Return (X, Y) of the center of cell containing provided text 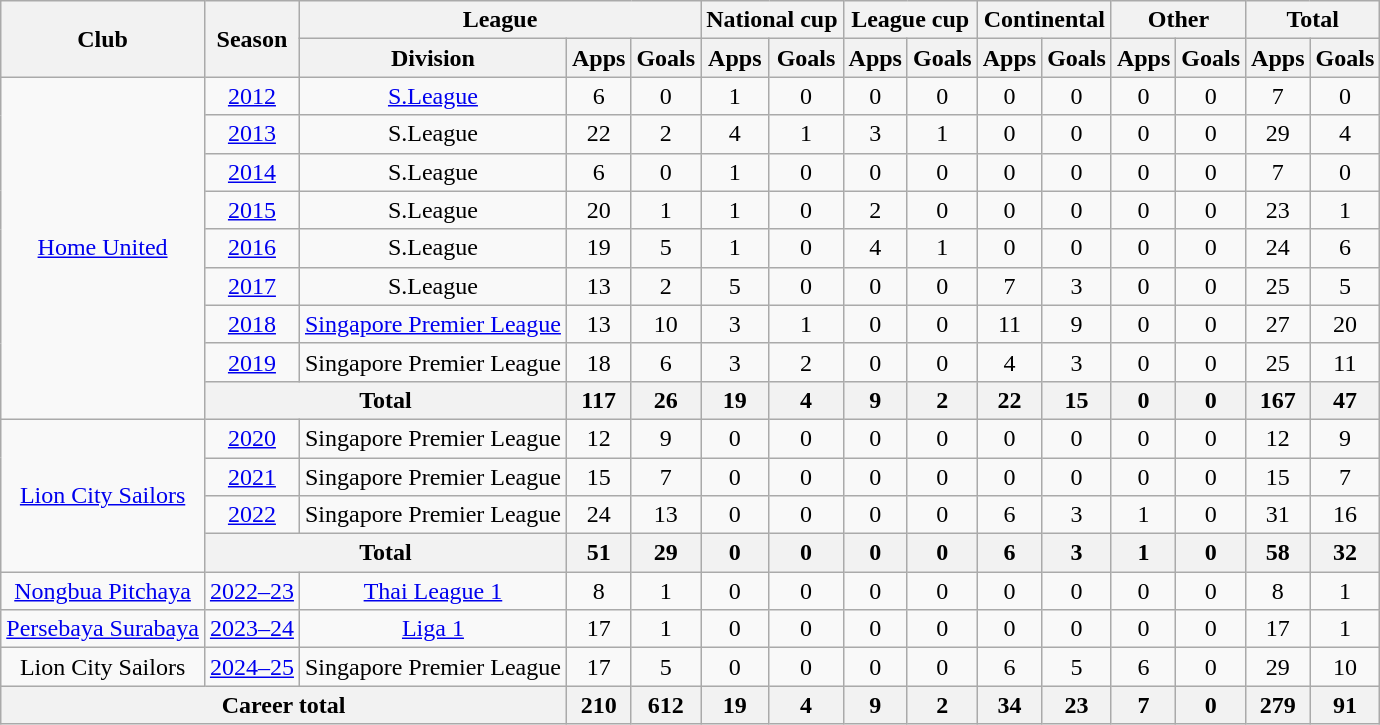
18 (598, 362)
210 (598, 705)
2019 (252, 362)
Career total (284, 705)
2016 (252, 248)
2015 (252, 210)
2022 (252, 515)
167 (1278, 400)
91 (1345, 705)
32 (1345, 553)
2013 (252, 134)
Liga 1 (432, 629)
47 (1345, 400)
279 (1278, 705)
Club (103, 39)
Continental (1044, 20)
2021 (252, 477)
League (500, 20)
Other (1178, 20)
26 (666, 400)
2020 (252, 438)
Home United (103, 248)
2024–25 (252, 667)
Nongbua Pitchaya (103, 591)
National cup (772, 20)
2022–23 (252, 591)
27 (1278, 324)
2023–24 (252, 629)
31 (1278, 515)
2012 (252, 96)
2018 (252, 324)
16 (1345, 515)
612 (666, 705)
Season (252, 39)
Thai League 1 (432, 591)
2014 (252, 172)
2017 (252, 286)
Division (432, 58)
117 (598, 400)
58 (1278, 553)
League cup (910, 20)
34 (1009, 705)
Persebaya Surabaya (103, 629)
51 (598, 553)
